Capture the cell that displays the provided text and extract its [X, Y] central coordinate. 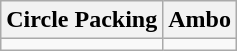
Circle Packing [82, 20]
Ambo [200, 20]
